Extract the (x, y) coordinate from the center of the cell holding the provided text.  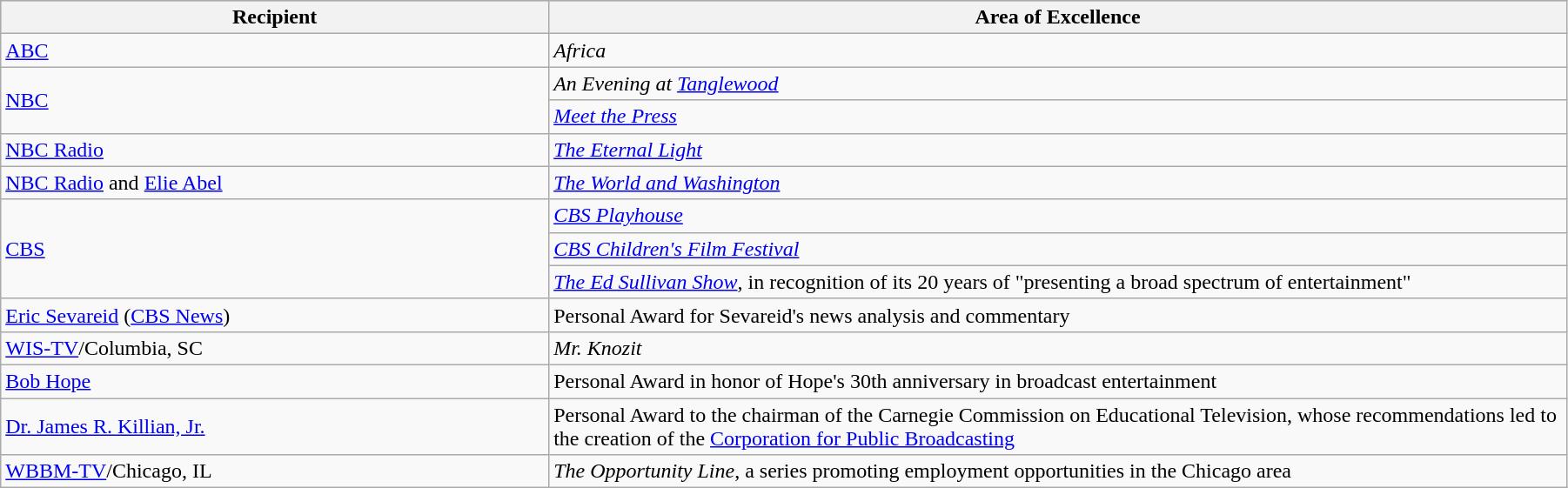
Mr. Knozit (1058, 348)
Recipient (275, 17)
Africa (1058, 50)
WIS-TV/Columbia, SC (275, 348)
NBC Radio and Elie Abel (275, 183)
Bob Hope (275, 381)
Eric Sevareid (CBS News) (275, 315)
CBS (275, 249)
WBBM-TV/Chicago, IL (275, 471)
ABC (275, 50)
CBS Playhouse (1058, 216)
The World and Washington (1058, 183)
Meet the Press (1058, 117)
NBC Radio (275, 150)
NBC (275, 100)
Personal Award in honor of Hope's 30th anniversary in broadcast entertainment (1058, 381)
The Eternal Light (1058, 150)
The Ed Sullivan Show, in recognition of its 20 years of "presenting a broad spectrum of entertainment" (1058, 282)
Dr. James R. Killian, Jr. (275, 426)
Area of Excellence (1058, 17)
An Evening at Tanglewood (1058, 84)
Personal Award for Sevareid's news analysis and commentary (1058, 315)
CBS Children's Film Festival (1058, 249)
The Opportunity Line, a series promoting employment opportunities in the Chicago area (1058, 471)
